Extract the (X, Y) coordinate from the center of the cell holding the provided text.  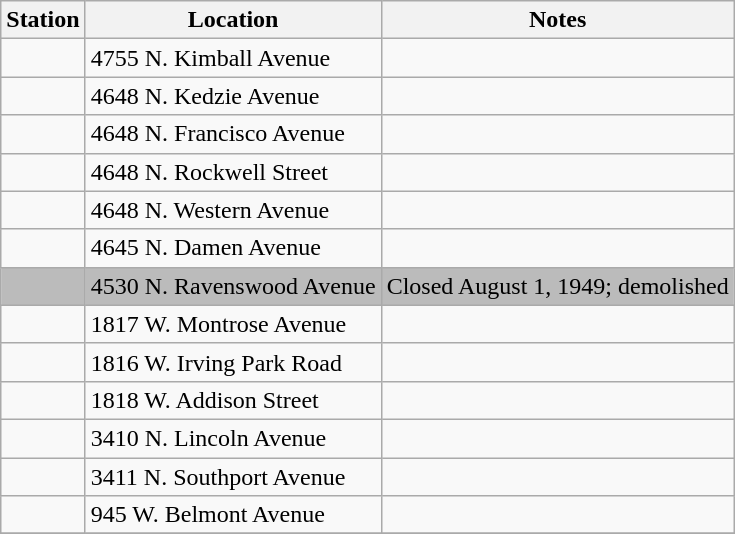
4648 N. Francisco Avenue (233, 134)
4648 N. Kedzie Avenue (233, 96)
4648 N. Western Avenue (233, 210)
3411 N. Southport Avenue (233, 477)
1818 W. Addison Street (233, 400)
Notes (558, 20)
Location (233, 20)
1817 W. Montrose Avenue (233, 324)
3410 N. Lincoln Avenue (233, 438)
1816 W. Irving Park Road (233, 362)
Station (43, 20)
4645 N. Damen Avenue (233, 248)
4530 N. Ravenswood Avenue (233, 286)
945 W. Belmont Avenue (233, 515)
4755 N. Kimball Avenue (233, 58)
Closed August 1, 1949; demolished (558, 286)
4648 N. Rockwell Street (233, 172)
